Determine the (X, Y) coordinate at the center of the cell enclosing the given text.  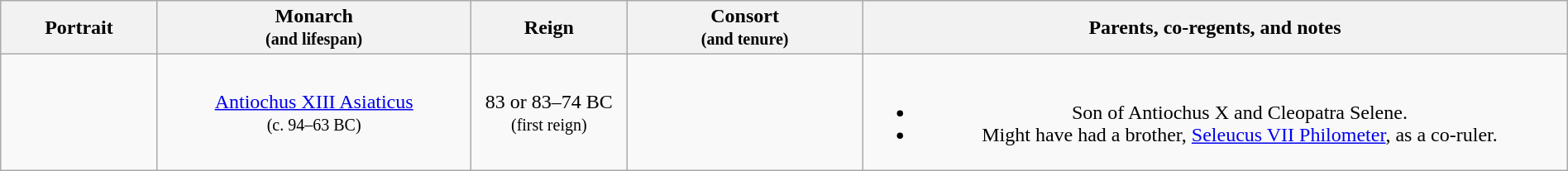
Consort(and tenure) (745, 28)
Parents, co-regents, and notes (1216, 28)
Son of Antiochus X and Cleopatra Selene.Might have had a brother, Seleucus VII Philometer, as a co-ruler. (1216, 112)
Portrait (79, 28)
Monarch(and lifespan) (314, 28)
Reign (549, 28)
83 or 83–74 BC(first reign) (549, 112)
Antiochus XIII Asiaticus(c. 94–63 BC) (314, 112)
